Locate the cell with the specified text and output its (x, y) center coordinate. 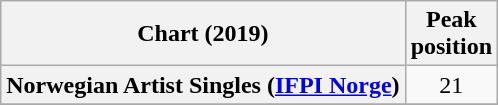
Norwegian Artist Singles (IFPI Norge) (203, 85)
21 (451, 85)
Chart (2019) (203, 34)
Peak position (451, 34)
